Return (x, y) of the center of cell containing provided text 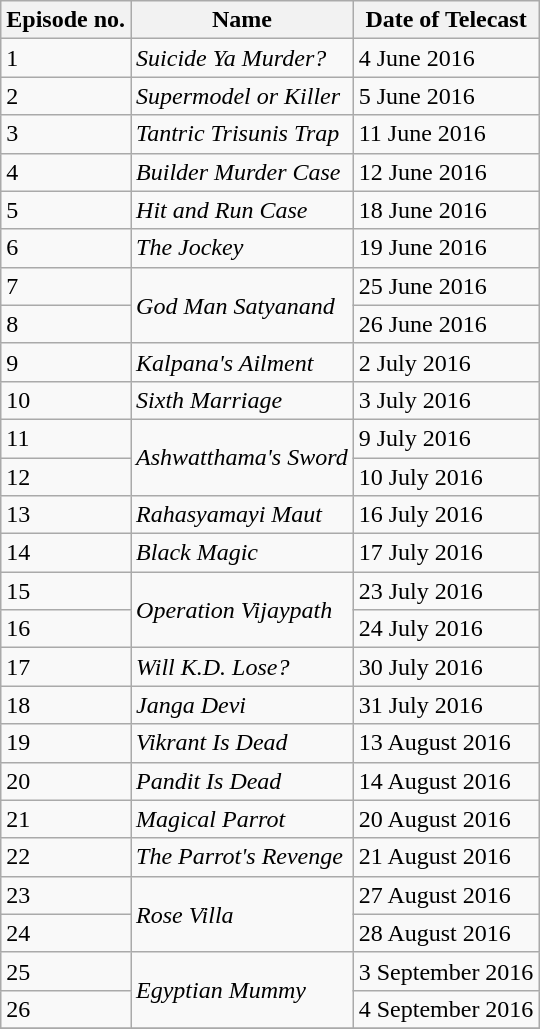
22 (66, 857)
9 July 2016 (446, 438)
21 (66, 819)
13 August 2016 (446, 743)
Supermodel or Killer (242, 96)
25 (66, 971)
17 July 2016 (446, 553)
12 June 2016 (446, 172)
18 June 2016 (446, 210)
Operation Vijaypath (242, 610)
4 September 2016 (446, 1009)
Kalpana's Ailment (242, 362)
5 (66, 210)
21 August 2016 (446, 857)
Rose Villa (242, 914)
31 July 2016 (446, 705)
3 July 2016 (446, 400)
3 September 2016 (446, 971)
19 June 2016 (446, 248)
5 June 2016 (446, 96)
Magical Parrot (242, 819)
Black Magic (242, 553)
The Jockey (242, 248)
26 June 2016 (446, 324)
The Parrot's Revenge (242, 857)
4 (66, 172)
6 (66, 248)
Will K.D. Lose? (242, 667)
14 August 2016 (446, 781)
Name (242, 20)
Janga Devi (242, 705)
God Man Satyanand (242, 305)
4 June 2016 (446, 58)
10 July 2016 (446, 477)
2 (66, 96)
1 (66, 58)
12 (66, 477)
Ashwatthama's Sword (242, 457)
Suicide Ya Murder? (242, 58)
Rahasyamayi Maut (242, 515)
Sixth Marriage (242, 400)
16 (66, 629)
20 August 2016 (446, 819)
Pandit Is Dead (242, 781)
30 July 2016 (446, 667)
Egyptian Mummy (242, 990)
24 July 2016 (446, 629)
Builder Murder Case (242, 172)
26 (66, 1009)
Tantric Trisunis Trap (242, 134)
Date of Telecast (446, 20)
3 (66, 134)
8 (66, 324)
16 July 2016 (446, 515)
27 August 2016 (446, 895)
19 (66, 743)
11 (66, 438)
25 June 2016 (446, 286)
11 June 2016 (446, 134)
28 August 2016 (446, 933)
24 (66, 933)
9 (66, 362)
10 (66, 400)
Episode no. (66, 20)
2 July 2016 (446, 362)
23 (66, 895)
20 (66, 781)
23 July 2016 (446, 591)
7 (66, 286)
14 (66, 553)
Hit and Run Case (242, 210)
13 (66, 515)
15 (66, 591)
17 (66, 667)
Vikrant Is Dead (242, 743)
18 (66, 705)
